From the cell containing the given text, extract its center point as [x, y] coordinate. 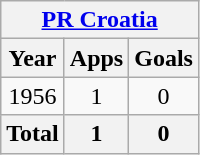
PR Croatia [100, 20]
Total [33, 134]
Year [33, 58]
Goals [164, 58]
1956 [33, 96]
Apps [96, 58]
